Return (x, y) of the center of cell containing provided text 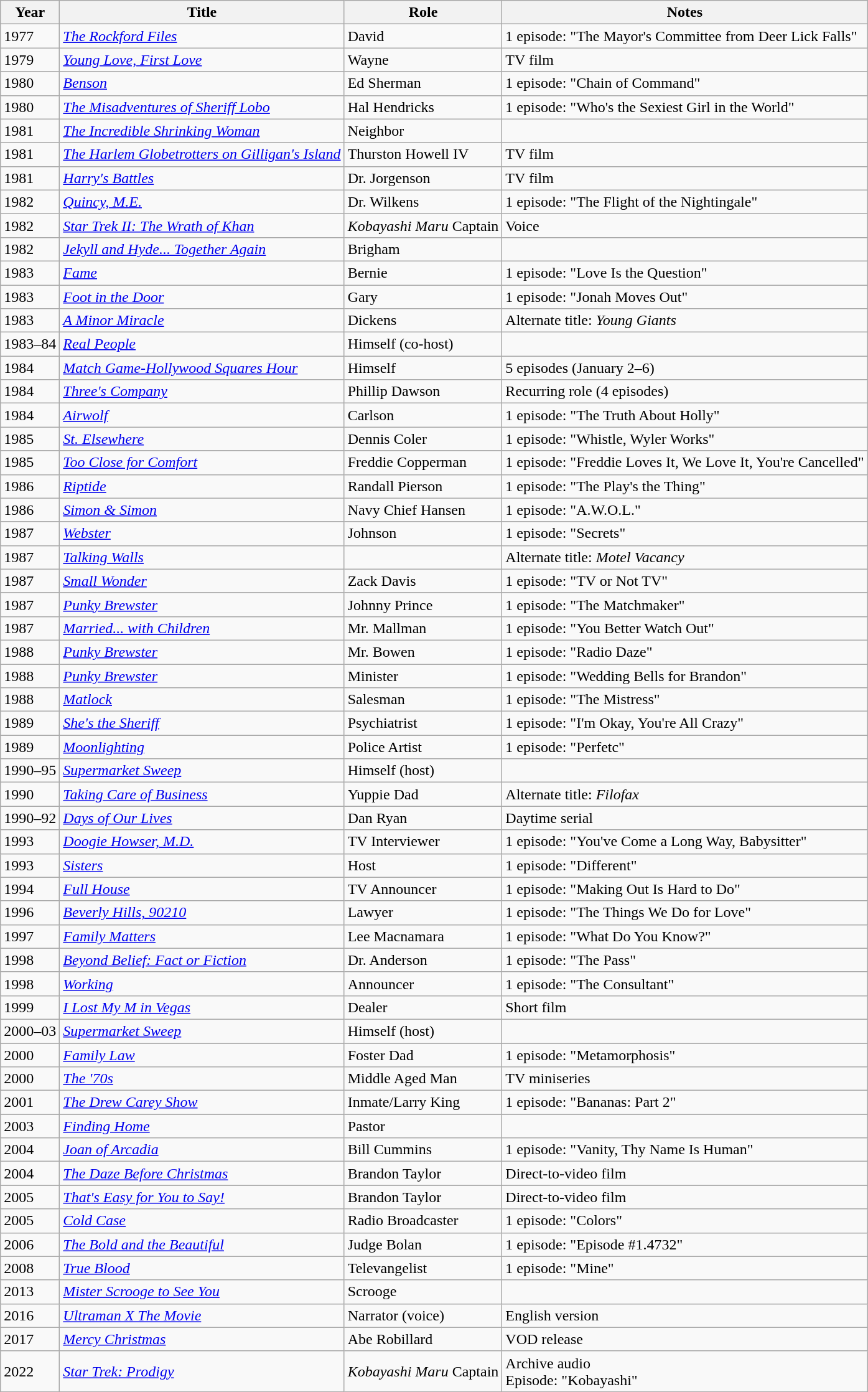
1 episode: "Mine" (684, 1268)
2013 (30, 1292)
Too Close for Comfort (202, 463)
1 episode: "Different" (684, 865)
Psychiatrist (423, 723)
1 episode: "What Do You Know?" (684, 936)
Middle Aged Man (423, 1079)
Bill Cummins (423, 1150)
Judge Bolan (423, 1244)
Daytime serial (684, 818)
Mister Scrooge to See You (202, 1292)
Young Love, First Love (202, 60)
Bernie (423, 273)
Johnson (423, 534)
Beyond Belief: Fact or Fiction (202, 960)
1 episode: "The Pass" (684, 960)
Webster (202, 534)
I Lost My M in Vegas (202, 1007)
Mr. Mallman (423, 628)
1 episode: "A.W.O.L." (684, 510)
1979 (30, 60)
Cold Case (202, 1221)
1 episode: "Metamorphosis" (684, 1055)
2006 (30, 1244)
1 episode: "The Mistress" (684, 700)
TV Announcer (423, 889)
Full House (202, 889)
Mercy Christmas (202, 1339)
Minister (423, 675)
Archive audioEpisode: "Kobayashi" (684, 1371)
1 episode: "Episode #1.4732" (684, 1244)
English version (684, 1315)
Mr. Bowen (423, 652)
The Incredible Shrinking Woman (202, 131)
Lee Macnamara (423, 936)
Dr. Wilkens (423, 202)
1 episode: "Whistle, Wyler Works" (684, 439)
1 episode: "Freddie Loves It, We Love It, You're Cancelled" (684, 463)
1 episode: "Colors" (684, 1221)
Jekyll and Hyde... Together Again (202, 249)
David (423, 36)
Alternate title: Filofax (684, 794)
Foster Dad (423, 1055)
Brigham (423, 249)
1 episode: "Jonah Moves Out" (684, 297)
2001 (30, 1103)
Benson (202, 83)
Alternate title: Young Giants (684, 321)
True Blood (202, 1268)
Neighbor (423, 131)
1 episode: "The Things We Do for Love" (684, 913)
Gary (423, 297)
Fame (202, 273)
Taking Care of Business (202, 794)
Host (423, 865)
1 episode: "Perfetc" (684, 747)
Talking Walls (202, 557)
Joan of Arcadia (202, 1150)
1990–95 (30, 771)
Navy Chief Hansen (423, 510)
Foot in the Door (202, 297)
Finding Home (202, 1126)
A Minor Miracle (202, 321)
Alternate title: Motel Vacancy (684, 557)
The Drew Carey Show (202, 1103)
1983–84 (30, 344)
Johnny Prince (423, 604)
2008 (30, 1268)
Dan Ryan (423, 818)
1997 (30, 936)
Zack Davis (423, 581)
1 episode: "Bananas: Part 2" (684, 1103)
Role (423, 12)
Abe Robillard (423, 1339)
1 episode: "I'm Okay, You're All Crazy" (684, 723)
Match Game-Hollywood Squares Hour (202, 368)
Quincy, M.E. (202, 202)
Ed Sherman (423, 83)
Himself (co-host) (423, 344)
Title (202, 12)
Dr. Anderson (423, 960)
Small Wonder (202, 581)
Moonlighting (202, 747)
Doogie Howser, M.D. (202, 842)
1 episode: "The Mayor's Committee from Deer Lick Falls" (684, 36)
2017 (30, 1339)
Airwolf (202, 415)
Ultraman X The Movie (202, 1315)
Harry's Battles (202, 178)
Sisters (202, 865)
Narrator (voice) (423, 1315)
Randall Pierson (423, 486)
Salesman (423, 700)
1990 (30, 794)
Wayne (423, 60)
The Rockford Files (202, 36)
Voice (684, 225)
5 episodes (January 2–6) (684, 368)
2022 (30, 1371)
2016 (30, 1315)
The Harlem Globetrotters on Gilligan's Island (202, 154)
The '70s (202, 1079)
Pastor (423, 1126)
1 episode: "Wedding Bells for Brandon" (684, 675)
Star Trek II: The Wrath of Khan (202, 225)
Recurring role (4 episodes) (684, 392)
Dealer (423, 1007)
Family Law (202, 1055)
2000–03 (30, 1031)
Riptide (202, 486)
1 episode: "The Play's the Thing" (684, 486)
The Bold and the Beautiful (202, 1244)
1 episode: "The Truth About Holly" (684, 415)
1 episode: "The Flight of the Nightingale" (684, 202)
Inmate/Larry King (423, 1103)
1 episode: "The Matchmaker" (684, 604)
1 episode: "Love Is the Question" (684, 273)
Real People (202, 344)
1 episode: "Vanity, Thy Name Is Human" (684, 1150)
Year (30, 12)
1 episode: "Chain of Command" (684, 83)
That's Easy for You to Say! (202, 1197)
Lawyer (423, 913)
St. Elsewhere (202, 439)
1 episode: "You Better Watch Out" (684, 628)
Freddie Copperman (423, 463)
The Misadventures of Sheriff Lobo (202, 107)
1990–92 (30, 818)
Phillip Dawson (423, 392)
1996 (30, 913)
Dr. Jorgenson (423, 178)
VOD release (684, 1339)
Televangelist (423, 1268)
1 episode: "The Consultant" (684, 984)
Working (202, 984)
Yuppie Dad (423, 794)
1 episode: "Who's the Sexiest Girl in the World" (684, 107)
Carlson (423, 415)
Himself (423, 368)
Married... with Children (202, 628)
TV Interviewer (423, 842)
Beverly Hills, 90210 (202, 913)
Days of Our Lives (202, 818)
Announcer (423, 984)
The Daze Before Christmas (202, 1173)
She's the Sheriff (202, 723)
Hal Hendricks (423, 107)
2003 (30, 1126)
1 episode: "Making Out Is Hard to Do" (684, 889)
1 episode: "TV or Not TV" (684, 581)
Radio Broadcaster (423, 1221)
Police Artist (423, 747)
Short film (684, 1007)
Dickens (423, 321)
Notes (684, 12)
Dennis Coler (423, 439)
TV miniseries (684, 1079)
1977 (30, 36)
Family Matters (202, 936)
1 episode: "You've Come a Long Way, Babysitter" (684, 842)
Matlock (202, 700)
1994 (30, 889)
Scrooge (423, 1292)
Star Trek: Prodigy (202, 1371)
Thurston Howell IV (423, 154)
1999 (30, 1007)
1 episode: "Radio Daze" (684, 652)
Three's Company (202, 392)
1 episode: "Secrets" (684, 534)
Simon & Simon (202, 510)
